Locate the cell with the specified text and output its [x, y] center coordinate. 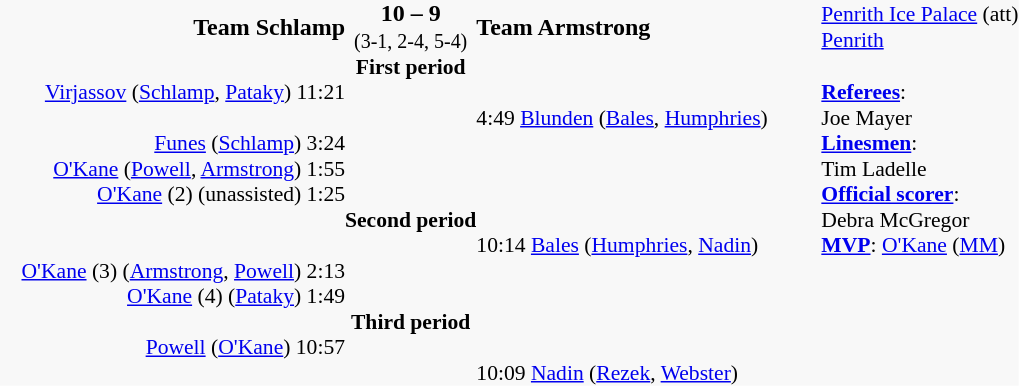
Third period [410, 322]
10 – 9 (3-1, 2-4, 5-4) [410, 27]
10:14 Bales (Humphries, Nadin) [648, 245]
Funes (Schlamp) 3:24 [172, 143]
4:49 Blunden (Bales, Humphries) [648, 118]
Official scorer: [920, 195]
Virjassov (Schlamp, Pataky) 11:21 [172, 93]
O'Kane (3) (Armstrong, Powell) 2:13 [172, 271]
Tim Ladelle [920, 169]
O'Kane (4) (Pataky) 1:49 [172, 297]
O'Kane (Powell, Armstrong) 1:55 [172, 169]
Joe Mayer [920, 118]
10:09 Nadin (Rezek, Webster) [648, 373]
Referees: [920, 93]
Linesmen: [920, 143]
Penrith Ice Palace (att)Penrith [920, 27]
Second period [410, 220]
O'Kane (2) (unassisted) 1:25 [172, 195]
MVP: O'Kane (MM) [920, 245]
First period [410, 67]
Debra McGregor [920, 220]
Team Schlamp [172, 27]
Powell (O'Kane) 10:57 [172, 347]
Team Armstrong [648, 27]
